Identify which cell holds the provided text, then report its (X, Y) central coordinate. 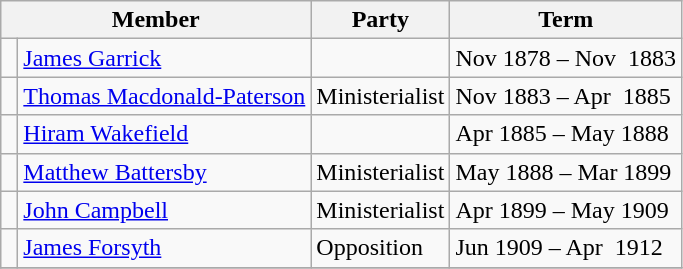
Apr 1885 – May 1888 (566, 134)
James Forsyth (164, 248)
Apr 1899 – May 1909 (566, 210)
Term (566, 20)
John Campbell (164, 210)
James Garrick (164, 58)
Member (156, 20)
Nov 1878 – Nov 1883 (566, 58)
Hiram Wakefield (164, 134)
May 1888 – Mar 1899 (566, 172)
Thomas Macdonald-Paterson (164, 96)
Matthew Battersby (164, 172)
Party (380, 20)
Nov 1883 – Apr 1885 (566, 96)
Jun 1909 – Apr 1912 (566, 248)
Opposition (380, 248)
